Return the [X, Y] coordinate for the center point of the cell that contains the specified text.  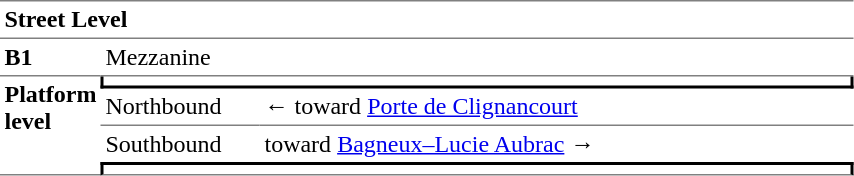
B1 [50, 58]
Street Level [427, 20]
Northbound [180, 107]
Platform level [50, 126]
Southbound [180, 144]
toward Bagneux–Lucie Aubrac → [557, 144]
Mezzanine [478, 58]
← toward Porte de Clignancourt [557, 107]
